From the cell containing the given text, extract its center point as [X, Y] coordinate. 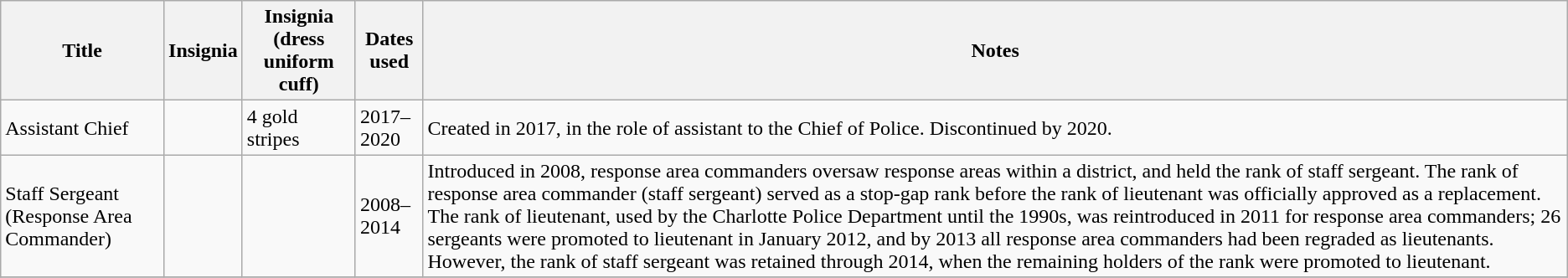
2017–2020 [389, 127]
Insignia [204, 50]
2008–2014 [389, 216]
4 gold stripes [298, 127]
Staff Sergeant (Response Area Commander) [82, 216]
Notes [995, 50]
Insignia (dress uniform cuff) [298, 50]
Assistant Chief [82, 127]
Dates used [389, 50]
Title [82, 50]
Created in 2017, in the role of assistant to the Chief of Police. Discontinued by 2020. [995, 127]
